Scan for the cell matching the given text and deliver its (X, Y) coordinate at center. 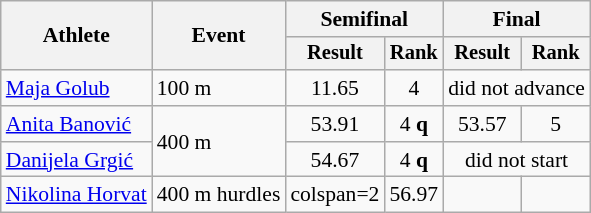
Athlete (76, 36)
11.65 (334, 88)
Final (516, 19)
Semifinal (364, 19)
Event (219, 36)
400 m (219, 142)
54.67 (334, 160)
did not advance (516, 88)
Maja Golub (76, 88)
53.57 (482, 124)
100 m (219, 88)
Nikolina Horvat (76, 195)
did not start (516, 160)
400 m hurdles (219, 195)
colspan=2 (334, 195)
Anita Banović (76, 124)
56.97 (414, 195)
Danijela Grgić (76, 160)
4 (414, 88)
5 (556, 124)
53.91 (334, 124)
